Output the (x, y) coordinate of the center of the cell containing the given text.  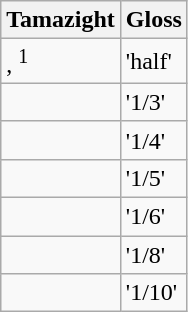
'1/5' (154, 178)
Tamazight (61, 20)
'1/6' (154, 217)
'1/4' (154, 140)
'half' (154, 62)
'1/3' (154, 102)
, 1 (61, 62)
'1/8' (154, 255)
'1/10' (154, 293)
Gloss (154, 20)
